Provide the (X, Y) coordinate of the cell's center where the given text is located.  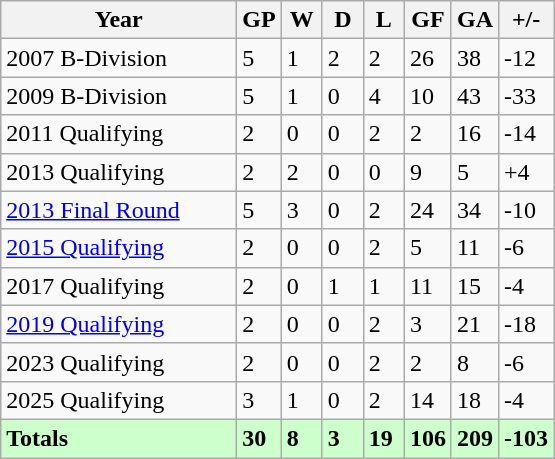
21 (474, 324)
2009 B-Division (119, 96)
L (384, 20)
2015 Qualifying (119, 248)
24 (428, 210)
43 (474, 96)
2017 Qualifying (119, 286)
-14 (526, 134)
2025 Qualifying (119, 400)
16 (474, 134)
15 (474, 286)
2011 Qualifying (119, 134)
Year (119, 20)
2013 Qualifying (119, 172)
-12 (526, 58)
GA (474, 20)
GF (428, 20)
4 (384, 96)
30 (259, 438)
34 (474, 210)
18 (474, 400)
Totals (119, 438)
D (342, 20)
-10 (526, 210)
2023 Qualifying (119, 362)
26 (428, 58)
+/- (526, 20)
-33 (526, 96)
38 (474, 58)
19 (384, 438)
GP (259, 20)
-18 (526, 324)
10 (428, 96)
209 (474, 438)
9 (428, 172)
14 (428, 400)
2013 Final Round (119, 210)
-103 (526, 438)
+4 (526, 172)
106 (428, 438)
2019 Qualifying (119, 324)
W (302, 20)
2007 B-Division (119, 58)
